Capture the cell that displays the provided text and extract its (X, Y) central coordinate. 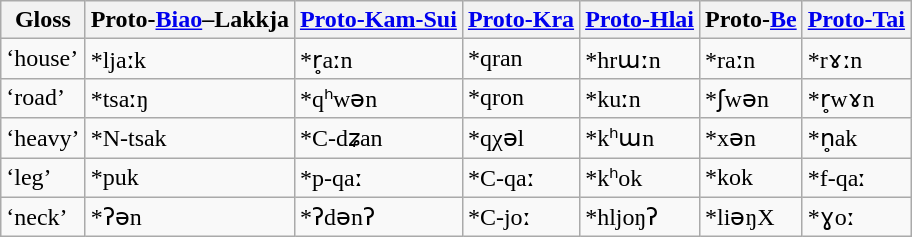
Proto-Be (752, 20)
Proto-Biao–Lakkja (190, 20)
‘neck’ (43, 217)
*N-tsak (190, 138)
*tsaːŋ (190, 98)
*ʔən (190, 217)
*qχəl (520, 138)
Proto-Tai (856, 20)
*r̥aːn (378, 59)
*ljaːk (190, 59)
*C-joː (520, 217)
*qran (520, 59)
*f-qaː (856, 178)
*hljoŋʔ (640, 217)
*kʰok (640, 178)
*xən (752, 138)
*kuːn (640, 98)
*kʰɯn (640, 138)
Gloss (43, 20)
*ɣoː (856, 217)
*ʃwən (752, 98)
*n̥ak (856, 138)
*C-dʑan (378, 138)
*qʰwən (378, 98)
‘road’ (43, 98)
*r̥wɤn (856, 98)
*C-qaː (520, 178)
*raːn (752, 59)
*ʔdənʔ (378, 217)
*liəŋX (752, 217)
‘house’ (43, 59)
Proto-Kam-Sui (378, 20)
‘leg’ (43, 178)
*kok (752, 178)
Proto-Hlai (640, 20)
*puk (190, 178)
*hrɯːn (640, 59)
‘heavy’ (43, 138)
*p-qaː (378, 178)
*qron (520, 98)
Proto-Kra (520, 20)
*rɤːn (856, 59)
